Find where the given text appears and provide that cell's center as [X, Y] coordinate. 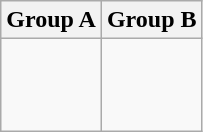
Group A [52, 20]
Group B [152, 20]
